For the text-containing cell, return its midpoint in [x, y] coordinate format. 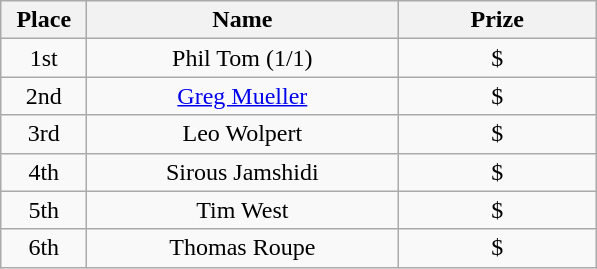
Phil Tom (1/1) [242, 58]
3rd [44, 134]
Tim West [242, 210]
5th [44, 210]
Thomas Roupe [242, 248]
Name [242, 20]
1st [44, 58]
Sirous Jamshidi [242, 172]
Leo Wolpert [242, 134]
Place [44, 20]
Prize [498, 20]
2nd [44, 96]
Greg Mueller [242, 96]
4th [44, 172]
6th [44, 248]
